Pinpoint the cell where the given text exists, returning its [X, Y] midpoint coordinate. 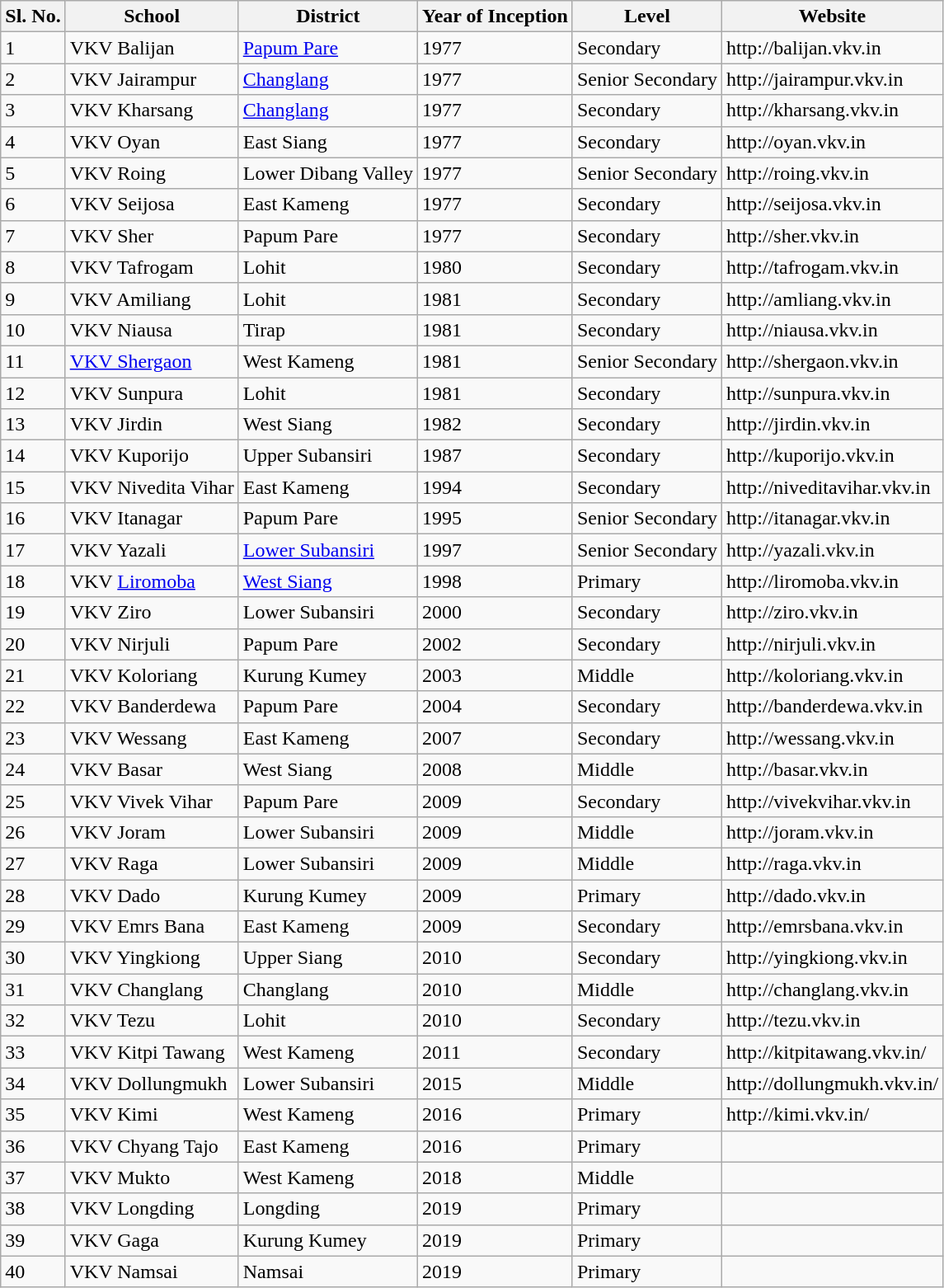
School [152, 16]
2015 [495, 1084]
28 [33, 895]
40 [33, 1272]
16 [33, 519]
http://wessang.vkv.in [832, 738]
36 [33, 1146]
http://oyan.vkv.in [832, 142]
4 [33, 142]
17 [33, 550]
1982 [495, 425]
VKV Nirjuli [152, 644]
http://liromoba.vkv.in [832, 581]
10 [33, 330]
http://niveditavihar.vkv.in [832, 487]
http://kitpitawang.vkv.in/ [832, 1052]
29 [33, 927]
VKV Banderdewa [152, 707]
VKV Kitpi Tawang [152, 1052]
1987 [495, 456]
3 [33, 110]
Sl. No. [33, 16]
http://koloriang.vkv.in [832, 675]
2004 [495, 707]
Upper Subansiri [328, 456]
VKV Amiliang [152, 298]
VKV Seijosa [152, 204]
VKV Emrs Bana [152, 927]
2 [33, 79]
VKV Yingkiong [152, 958]
20 [33, 644]
25 [33, 801]
VKV Shergaon [152, 361]
http://kuporijo.vkv.in [832, 456]
VKV Mukto [152, 1178]
21 [33, 675]
VKV Kuporijo [152, 456]
VKV Wessang [152, 738]
2018 [495, 1178]
VKV Sunpura [152, 393]
30 [33, 958]
13 [33, 425]
VKV Tezu [152, 1021]
Lower Dibang Valley [328, 173]
http://seijosa.vkv.in [832, 204]
11 [33, 361]
VKV Jirdin [152, 425]
http://roing.vkv.in [832, 173]
http://jirdin.vkv.in [832, 425]
http://dollungmukh.vkv.in/ [832, 1084]
35 [33, 1115]
VKV Joram [152, 832]
23 [33, 738]
http://raga.vkv.in [832, 863]
1997 [495, 550]
7 [33, 236]
8 [33, 267]
VKV Koloriang [152, 675]
15 [33, 487]
VKV Namsai [152, 1272]
http://niausa.vkv.in [832, 330]
http://basar.vkv.in [832, 769]
34 [33, 1084]
http://amliang.vkv.in [832, 298]
24 [33, 769]
VKV Sher [152, 236]
27 [33, 863]
1998 [495, 581]
VKV Niausa [152, 330]
http://vivekvihar.vkv.in [832, 801]
http://sunpura.vkv.in [832, 393]
2000 [495, 613]
http://changlang.vkv.in [832, 990]
VKV Liromoba [152, 581]
VKV Nivedita Vihar [152, 487]
http://joram.vkv.in [832, 832]
12 [33, 393]
Upper Siang [328, 958]
VKV Dado [152, 895]
VKV Yazali [152, 550]
VKV Chyang Tajo [152, 1146]
2007 [495, 738]
26 [33, 832]
http://tafrogam.vkv.in [832, 267]
38 [33, 1209]
http://dado.vkv.in [832, 895]
5 [33, 173]
http://yazali.vkv.in [832, 550]
22 [33, 707]
VKV Oyan [152, 142]
31 [33, 990]
2011 [495, 1052]
19 [33, 613]
1 [33, 48]
http://shergaon.vkv.in [832, 361]
VKV Dollungmukh [152, 1084]
Tirap [328, 330]
32 [33, 1021]
VKV Kimi [152, 1115]
1994 [495, 487]
http://jairampur.vkv.in [832, 79]
http://banderdewa.vkv.in [832, 707]
Level [646, 16]
2003 [495, 675]
Longding [328, 1209]
VKV Kharsang [152, 110]
http://kharsang.vkv.in [832, 110]
East Siang [328, 142]
Namsai [328, 1272]
14 [33, 456]
1980 [495, 267]
VKV Gaga [152, 1240]
District [328, 16]
http://emrsbana.vkv.in [832, 927]
VKV Balijan [152, 48]
Year of Inception [495, 16]
2002 [495, 644]
37 [33, 1178]
9 [33, 298]
http://ziro.vkv.in [832, 613]
6 [33, 204]
2008 [495, 769]
http://kimi.vkv.in/ [832, 1115]
VKV Tafrogam [152, 267]
VKV Jairampur [152, 79]
VKV Roing [152, 173]
33 [33, 1052]
VKV Ziro [152, 613]
18 [33, 581]
1995 [495, 519]
http://tezu.vkv.in [832, 1021]
39 [33, 1240]
http://nirjuli.vkv.in [832, 644]
VKV Basar [152, 769]
http://itanagar.vkv.in [832, 519]
http://sher.vkv.in [832, 236]
Website [832, 16]
VKV Longding [152, 1209]
http://balijan.vkv.in [832, 48]
VKV Raga [152, 863]
VKV Itanagar [152, 519]
http://yingkiong.vkv.in [832, 958]
VKV Vivek Vihar [152, 801]
VKV Changlang [152, 990]
